For the text-containing cell, return its midpoint in [X, Y] coordinate format. 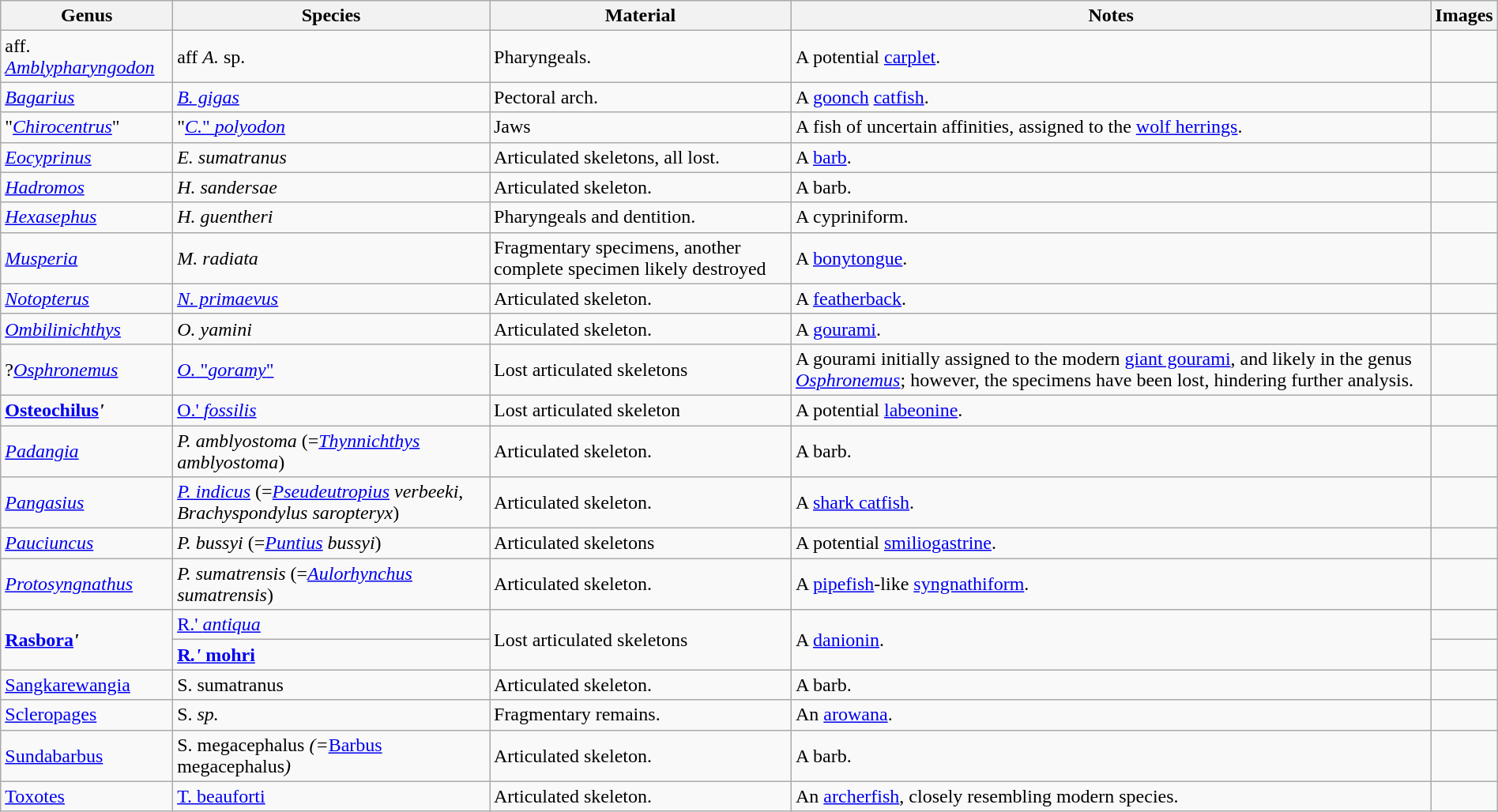
Scleropages [87, 715]
E. sumatranus [332, 157]
aff. Amblypharyngodon [87, 57]
Protosyngnathus [87, 585]
Hadromos [87, 187]
A featherback. [1111, 299]
Osteochilus' [87, 410]
Bagarius [87, 97]
A goonch catfish. [1111, 97]
P. amblyostoma (=Thynnichthys amblyostoma) [332, 450]
Fragmentary remains. [641, 715]
S. megacephalus (=Barbus megacephalus) [332, 755]
P. sumatrensis (=Aulorhynchus sumatrensis) [332, 585]
A cypriniform. [1111, 217]
Pharyngeals and dentition. [641, 217]
S. sp. [332, 715]
aff A. sp. [332, 57]
Pharyngeals. [641, 57]
Musperia [87, 258]
Pangasius [87, 502]
Articulated skeletons, all lost. [641, 157]
Rasbora' [87, 640]
A fish of uncertain affinities, assigned to the wolf herrings. [1111, 127]
M. radiata [332, 258]
Genus [87, 16]
O.' fossilis [332, 410]
O. "goramy" [332, 370]
Ombilinichthys [87, 329]
P. indicus (=Pseudeutropius verbeeki, Brachyspondylus saropteryx) [332, 502]
A gourami. [1111, 329]
Pectoral arch. [641, 97]
Pauciuncus [87, 543]
S. sumatranus [332, 685]
Jaws [641, 127]
B. gigas [332, 97]
Notes [1111, 16]
Species [332, 16]
N. primaevus [332, 299]
Material [641, 16]
An arowana. [1111, 715]
A pipefish-like syngnathiform. [1111, 585]
A bonytongue. [1111, 258]
Sundabarbus [87, 755]
Lost articulated skeleton [641, 410]
P. bussyi (=Puntius bussyi) [332, 543]
H. guentheri [332, 217]
H. sandersae [332, 187]
O. yamini [332, 329]
A danionin. [1111, 640]
"Chirocentrus" [87, 127]
Notopterus [87, 299]
Eocyprinus [87, 157]
Fragmentary specimens, another complete specimen likely destroyed [641, 258]
Articulated skeletons [641, 543]
Images [1464, 16]
A potential labeonine. [1111, 410]
R.' antiqua [332, 625]
R.' mohri [332, 655]
"C." polyodon [332, 127]
?Osphronemus [87, 370]
Sangkarewangia [87, 685]
Toxotes [87, 796]
A potential carplet. [1111, 57]
Padangia [87, 450]
A shark catfish. [1111, 502]
T. beauforti [332, 796]
A potential smiliogastrine. [1111, 543]
Hexasephus [87, 217]
An archerfish, closely resembling modern species. [1111, 796]
